Return the [x, y] coordinate for the center point of the cell that contains the specified text.  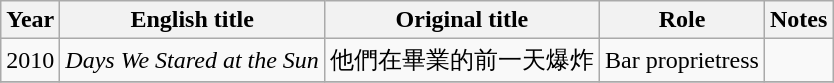
Notes [798, 20]
他們在畢業的前一天爆炸 [462, 60]
English title [192, 20]
Year [30, 20]
Bar proprietress [682, 60]
Role [682, 20]
Original title [462, 20]
Days We Stared at the Sun [192, 60]
2010 [30, 60]
